From the cell containing the given text, extract its center point as [x, y] coordinate. 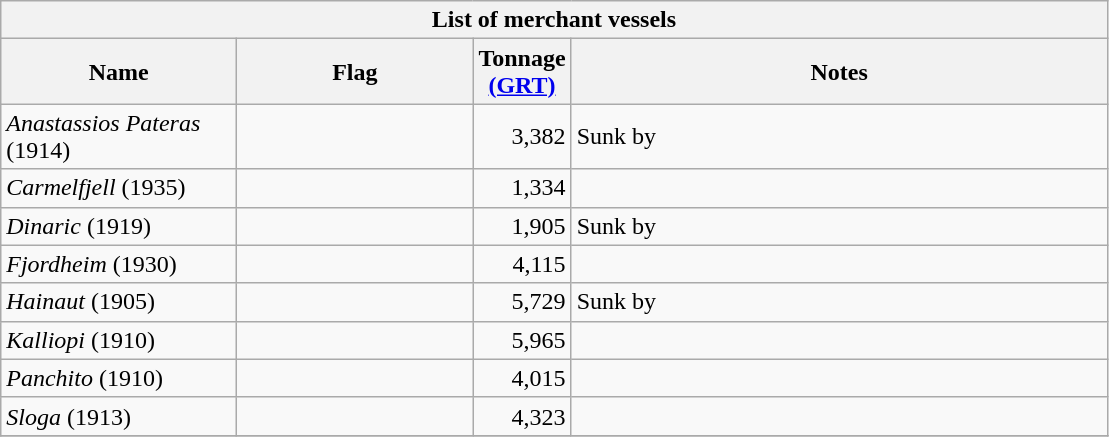
1,334 [522, 188]
3,382 [522, 136]
4,323 [522, 416]
5,965 [522, 340]
Dinaric (1919) [119, 226]
4,115 [522, 264]
Anastassios Pateras (1914) [119, 136]
Panchito (1910) [119, 378]
4,015 [522, 378]
1,905 [522, 226]
Sloga (1913) [119, 416]
5,729 [522, 302]
Notes [839, 72]
Kalliopi (1910) [119, 340]
Hainaut (1905) [119, 302]
List of merchant vessels [554, 20]
Fjordheim (1930) [119, 264]
Tonnage (GRT) [522, 72]
Carmelfjell (1935) [119, 188]
Name [119, 72]
Flag [355, 72]
